Extract the [x, y] coordinate from the center of the cell holding the provided text.  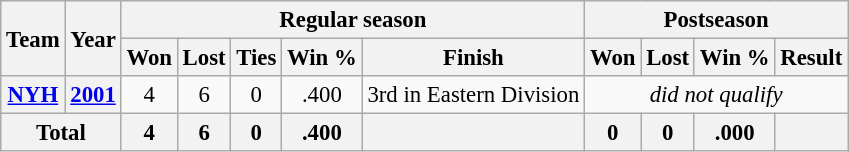
Ties [256, 58]
Postseason [716, 20]
Finish [474, 58]
3rd in Eastern Division [474, 95]
Year [93, 38]
Team [33, 38]
Result [812, 58]
2001 [93, 95]
.000 [734, 133]
Total [61, 133]
Regular season [353, 20]
NYH [33, 95]
did not qualify [716, 95]
